Provide the [X, Y] coordinate of the cell's center where the given text is located.  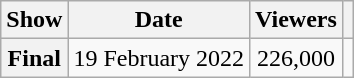
Show [34, 20]
Final [34, 58]
Date [159, 20]
226,000 [296, 58]
Viewers [296, 20]
19 February 2022 [159, 58]
